Determine the [X, Y] coordinate at the center of the cell enclosing the given text.  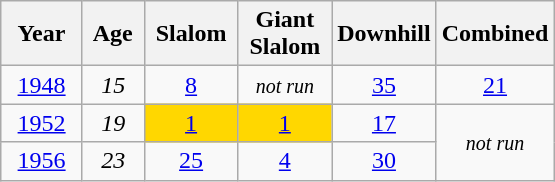
Slalom [191, 34]
25 [191, 161]
23 [113, 161]
Age [113, 34]
Year [42, 34]
35 [384, 85]
Downhill [384, 34]
1956 [42, 161]
15 [113, 85]
1948 [42, 85]
19 [113, 123]
4 [285, 161]
17 [384, 123]
1952 [42, 123]
Combined [495, 34]
8 [191, 85]
Giant Slalom [285, 34]
30 [384, 161]
21 [495, 85]
